Scan for the cell matching the given text and deliver its (x, y) coordinate at center. 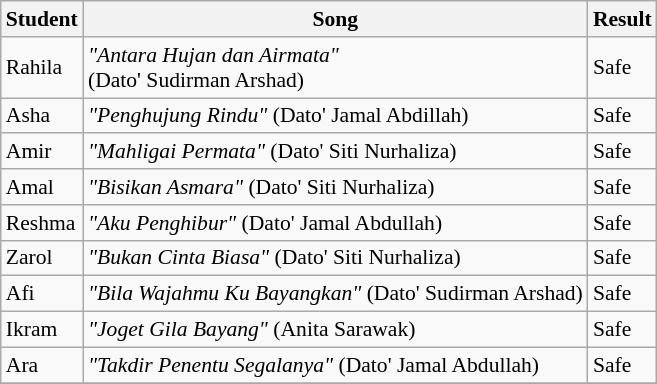
"Bisikan Asmara" (Dato' Siti Nurhaliza) (336, 187)
Rahila (42, 68)
Reshma (42, 223)
Result (622, 19)
"Joget Gila Bayang" (Anita Sarawak) (336, 330)
Ikram (42, 330)
Amir (42, 152)
"Antara Hujan dan Airmata" (Dato' Sudirman Arshad) (336, 68)
Asha (42, 116)
"Bila Wajahmu Ku Bayangkan" (Dato' Sudirman Arshad) (336, 294)
Zarol (42, 258)
"Mahligai Permata" (Dato' Siti Nurhaliza) (336, 152)
Ara (42, 365)
"Aku Penghibur" (Dato' Jamal Abdullah) (336, 223)
Song (336, 19)
Student (42, 19)
"Penghujung Rindu" (Dato' Jamal Abdillah) (336, 116)
Amal (42, 187)
Afi (42, 294)
"Takdir Penentu Segalanya" (Dato' Jamal Abdullah) (336, 365)
"Bukan Cinta Biasa" (Dato' Siti Nurhaliza) (336, 258)
